Extract the (x, y) coordinate from the center of the cell holding the provided text.  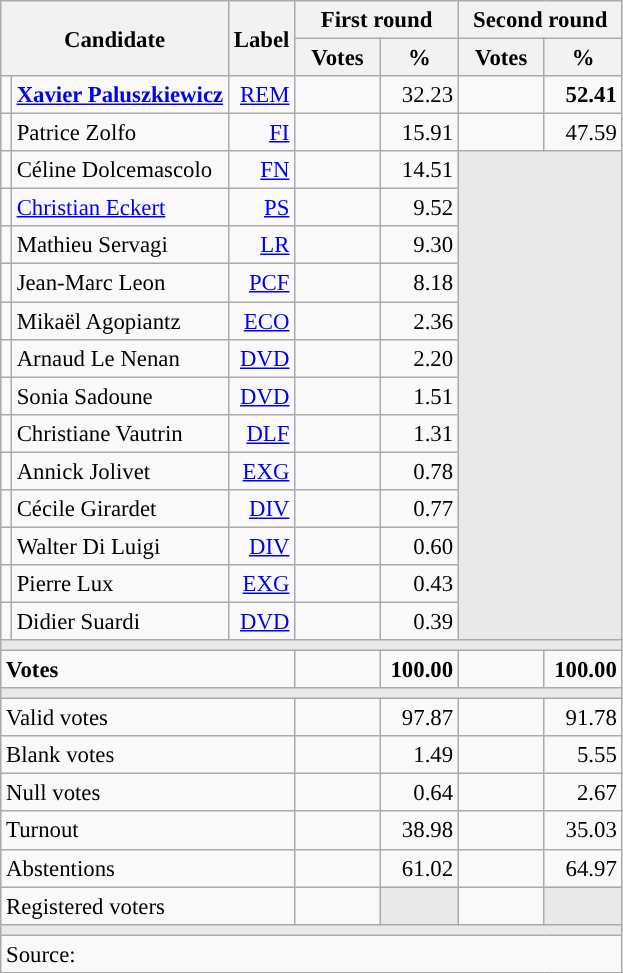
DLF (261, 433)
1.49 (419, 755)
14.51 (419, 170)
FN (261, 170)
0.39 (419, 621)
61.02 (419, 868)
Label (261, 38)
1.51 (419, 396)
97.87 (419, 718)
Mikaël Agopiantz (120, 321)
64.97 (583, 868)
8.18 (419, 283)
Arnaud Le Nenan (120, 358)
Annick Jolivet (120, 471)
0.78 (419, 471)
Patrice Zolfo (120, 133)
2.67 (583, 793)
0.77 (419, 509)
LR (261, 245)
9.30 (419, 245)
Christiane Vautrin (120, 433)
PS (261, 208)
Jean-Marc Leon (120, 283)
Second round (540, 20)
1.31 (419, 433)
Didier Suardi (120, 621)
Blank votes (148, 755)
REM (261, 95)
Null votes (148, 793)
Candidate (115, 38)
35.03 (583, 831)
Registered voters (148, 906)
Source: (312, 954)
0.60 (419, 546)
9.52 (419, 208)
Sonia Sadoune (120, 396)
Mathieu Servagi (120, 245)
First round (377, 20)
38.98 (419, 831)
PCF (261, 283)
Pierre Lux (120, 584)
91.78 (583, 718)
32.23 (419, 95)
0.64 (419, 793)
Xavier Paluszkiewicz (120, 95)
5.55 (583, 755)
Valid votes (148, 718)
FI (261, 133)
Abstentions (148, 868)
47.59 (583, 133)
15.91 (419, 133)
ECO (261, 321)
Christian Eckert (120, 208)
Cécile Girardet (120, 509)
52.41 (583, 95)
0.43 (419, 584)
2.20 (419, 358)
Céline Dolcemascolo (120, 170)
Turnout (148, 831)
Walter Di Luigi (120, 546)
2.36 (419, 321)
